Capture the cell that displays the provided text and extract its [x, y] central coordinate. 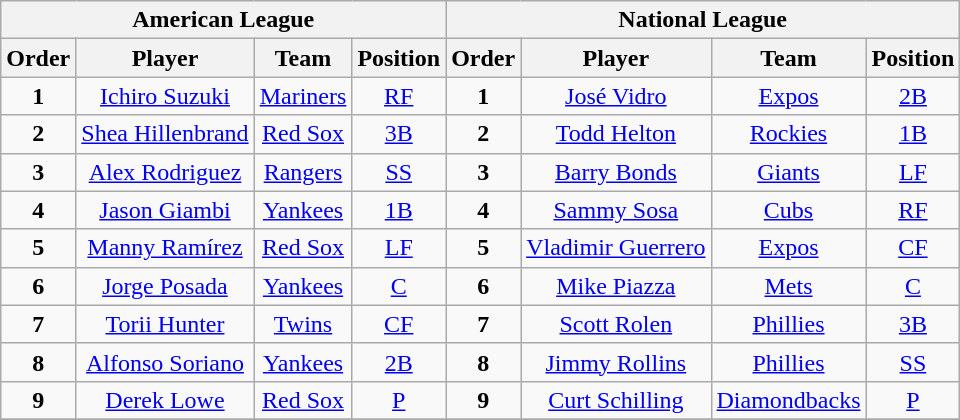
Sammy Sosa [616, 210]
Manny Ramírez [165, 248]
Mike Piazza [616, 286]
Barry Bonds [616, 172]
Diamondbacks [788, 400]
Mets [788, 286]
Jason Giambi [165, 210]
Rockies [788, 134]
Cubs [788, 210]
Vladimir Guerrero [616, 248]
Mariners [303, 96]
Shea Hillenbrand [165, 134]
Curt Schilling [616, 400]
Jorge Posada [165, 286]
Alfonso Soriano [165, 362]
Jimmy Rollins [616, 362]
Rangers [303, 172]
National League [703, 20]
Giants [788, 172]
Alex Rodriguez [165, 172]
Todd Helton [616, 134]
Twins [303, 324]
American League [224, 20]
Ichiro Suzuki [165, 96]
Scott Rolen [616, 324]
Derek Lowe [165, 400]
Torii Hunter [165, 324]
José Vidro [616, 96]
